From the cell containing the given text, extract its center point as [x, y] coordinate. 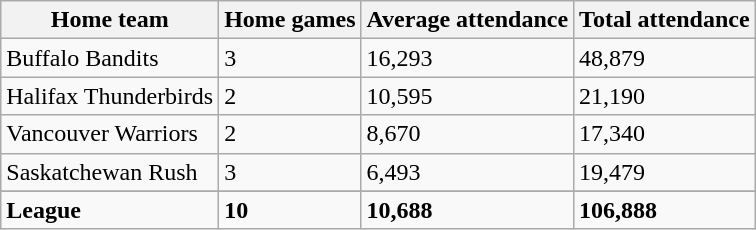
Buffalo Bandits [110, 58]
Average attendance [468, 20]
16,293 [468, 58]
19,479 [665, 172]
8,670 [468, 134]
10 [290, 210]
21,190 [665, 96]
10,688 [468, 210]
Home team [110, 20]
6,493 [468, 172]
Total attendance [665, 20]
Home games [290, 20]
48,879 [665, 58]
League [110, 210]
106,888 [665, 210]
17,340 [665, 134]
Halifax Thunderbirds [110, 96]
Vancouver Warriors [110, 134]
10,595 [468, 96]
Saskatchewan Rush [110, 172]
